Provide the (X, Y) coordinate of the cell's center where the given text is located.  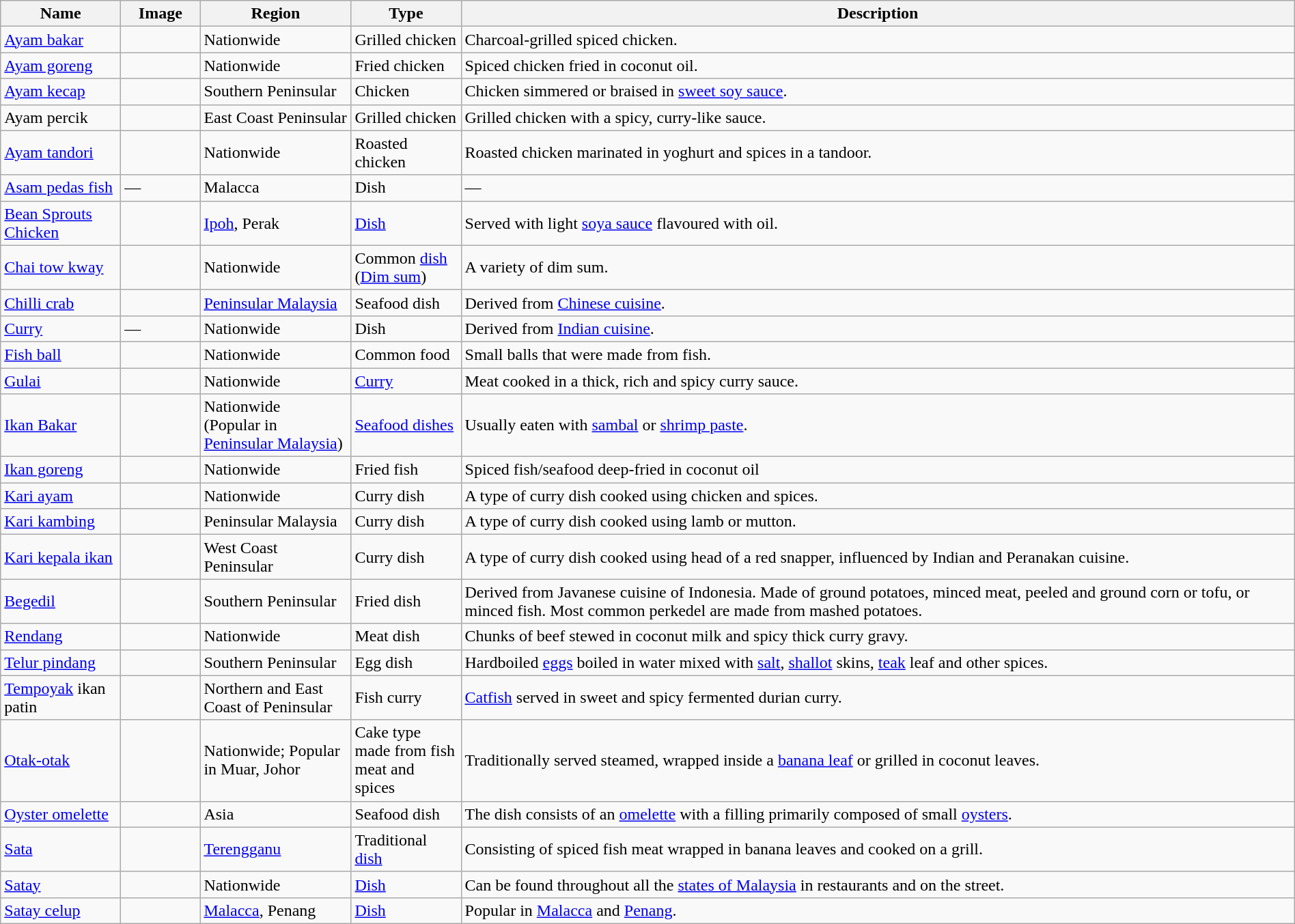
Satay celup (61, 910)
Image (161, 14)
Satay (61, 884)
Bean Sprouts Chicken (61, 223)
Usually eaten with sambal or shrimp paste. (878, 425)
A type of curry dish cooked using chicken and spices. (878, 496)
A type of curry dish cooked using head of a red snapper, influenced by Indian and Peranakan cuisine. (878, 557)
Derived from Indian cuisine. (878, 328)
Asia (276, 814)
Kari ayam (61, 496)
Common food (406, 354)
Ayam tandori (61, 153)
Served with light soya sauce flavoured with oil. (878, 223)
Kari kepala ikan (61, 557)
A type of curry dish cooked using lamb or mutton. (878, 522)
Fried chicken (406, 66)
Chicken simmered or braised in sweet soy sauce. (878, 92)
Malacca, Penang (276, 910)
Terengganu (276, 850)
Meat dish (406, 636)
Common dish (Dim sum) (406, 268)
Traditionally served steamed, wrapped inside a banana leaf or grilled in coconut leaves. (878, 761)
Meat cooked in a thick, rich and spicy curry sauce. (878, 380)
Traditional dish (406, 850)
Egg dish (406, 662)
Seafood dishes (406, 425)
Chai tow kway (61, 268)
Gulai (61, 380)
Small balls that were made from fish. (878, 354)
Kari kambing (61, 522)
Ikan Bakar (61, 425)
Catfish served in sweet and spicy fermented durian curry. (878, 698)
Telur pindang (61, 662)
Begedil (61, 601)
Fish curry (406, 698)
Roasted chicken (406, 153)
Otak-otak (61, 761)
Sata (61, 850)
Consisting of spiced fish meat wrapped in banana leaves and cooked on a grill. (878, 850)
Roasted chicken marinated in yoghurt and spices in a tandoor. (878, 153)
Ikan goreng (61, 470)
Spiced chicken fried in coconut oil. (878, 66)
Ayam bakar (61, 40)
Hardboiled eggs boiled in water mixed with salt, shallot skins, teak leaf and other spices. (878, 662)
Charcoal-grilled spiced chicken. (878, 40)
The dish consists of an omelette with a filling primarily composed of small oysters. (878, 814)
Tempoyak ikan patin (61, 698)
Ayam goreng (61, 66)
Fried fish (406, 470)
Spiced fish/seafood deep-fried in coconut oil (878, 470)
Nationwide (Popular in Peninsular Malaysia) (276, 425)
Region (276, 14)
Type (406, 14)
Popular in Malacca and Penang. (878, 910)
East Coast Peninsular (276, 117)
Name (61, 14)
Cake type made from fish meat and spices (406, 761)
Chunks of beef stewed in coconut milk and spicy thick curry gravy. (878, 636)
Can be found throughout all the states of Malaysia in restaurants and on the street. (878, 884)
Oyster omelette (61, 814)
Ayam kecap (61, 92)
Malacca (276, 188)
Fried dish (406, 601)
Grilled chicken with a spicy, curry-like sauce. (878, 117)
Rendang (61, 636)
Ipoh, Perak (276, 223)
Chilli crab (61, 303)
Chicken (406, 92)
Derived from Chinese cuisine. (878, 303)
West Coast Peninsular (276, 557)
Description (878, 14)
Fish ball (61, 354)
Northern and East Coast of Peninsular (276, 698)
Nationwide; Popular in Muar, Johor (276, 761)
A variety of dim sum. (878, 268)
Asam pedas fish (61, 188)
Ayam percik (61, 117)
